Output the (x, y) coordinate of the center of the cell containing the given text.  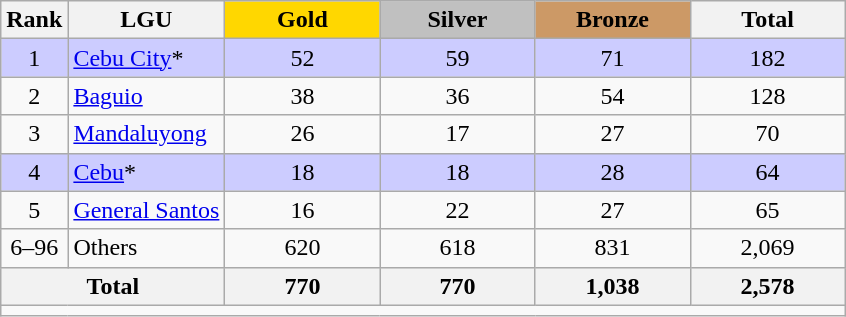
2,578 (768, 286)
General Santos (146, 210)
1 (34, 58)
3 (34, 134)
16 (302, 210)
182 (768, 58)
52 (302, 58)
831 (612, 248)
59 (458, 58)
Silver (458, 20)
64 (768, 172)
Rank (34, 20)
2,069 (768, 248)
17 (458, 134)
54 (612, 96)
5 (34, 210)
LGU (146, 20)
Cebu City* (146, 58)
6–96 (34, 248)
4 (34, 172)
36 (458, 96)
618 (458, 248)
Bronze (612, 20)
2 (34, 96)
Baguio (146, 96)
65 (768, 210)
28 (612, 172)
38 (302, 96)
1,038 (612, 286)
71 (612, 58)
26 (302, 134)
Others (146, 248)
128 (768, 96)
22 (458, 210)
70 (768, 134)
Mandaluyong (146, 134)
Cebu* (146, 172)
Gold (302, 20)
620 (302, 248)
